Determine the (x, y) coordinate at the center of the cell enclosing the given text.  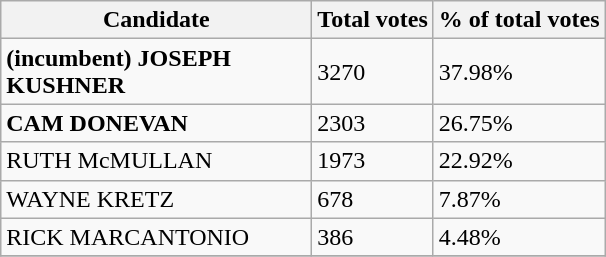
26.75% (519, 123)
RUTH McMULLAN (156, 161)
2303 (373, 123)
3270 (373, 72)
7.87% (519, 199)
1973 (373, 161)
Candidate (156, 20)
WAYNE KRETZ (156, 199)
CAM DONEVAN (156, 123)
% of total votes (519, 20)
4.48% (519, 237)
678 (373, 199)
(incumbent) JOSEPH KUSHNER (156, 72)
37.98% (519, 72)
RICK MARCANTONIO (156, 237)
22.92% (519, 161)
386 (373, 237)
Total votes (373, 20)
